Extract the [X, Y] coordinate from the center of the cell holding the provided text.  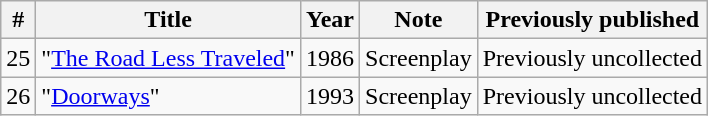
Title [168, 20]
1986 [330, 58]
"Doorways" [168, 96]
1993 [330, 96]
Year [330, 20]
Note [419, 20]
"The Road Less Traveled" [168, 58]
25 [18, 58]
Previously published [592, 20]
# [18, 20]
26 [18, 96]
